Scan for the cell matching the given text and deliver its [X, Y] coordinate at center. 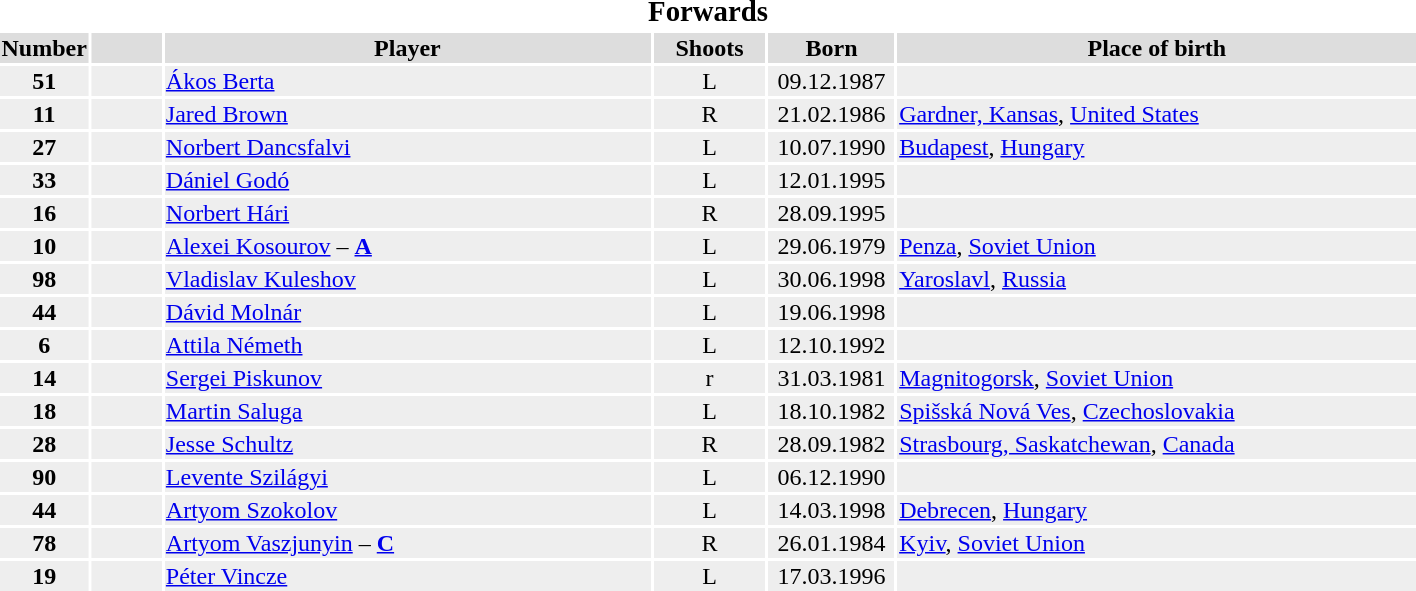
26.01.1984 [832, 543]
Born [832, 48]
Alexei Kosourov – A [407, 246]
12.10.1992 [832, 345]
21.02.1986 [832, 114]
51 [44, 81]
Number [44, 48]
78 [44, 543]
Norbert Dancsfalvi [407, 147]
Jared Brown [407, 114]
18.10.1982 [832, 411]
Péter Vincze [407, 576]
Martin Saluga [407, 411]
19.06.1998 [832, 312]
Sergei Piskunov [407, 378]
Dávid Molnár [407, 312]
Player [407, 48]
Jesse Schultz [407, 444]
Shoots [709, 48]
Norbert Hári [407, 213]
Attila Németh [407, 345]
10.07.1990 [832, 147]
27 [44, 147]
33 [44, 180]
31.03.1981 [832, 378]
10 [44, 246]
11 [44, 114]
28.09.1982 [832, 444]
Levente Szilágyi [407, 477]
Strasbourg, Saskatchewan, Canada [1157, 444]
16 [44, 213]
30.06.1998 [832, 279]
28.09.1995 [832, 213]
17.03.1996 [832, 576]
19 [44, 576]
Place of birth [1157, 48]
98 [44, 279]
Spišská Nová Ves, Czechoslovakia [1157, 411]
12.01.1995 [832, 180]
29.06.1979 [832, 246]
Debrecen, Hungary [1157, 510]
90 [44, 477]
Magnitogorsk, Soviet Union [1157, 378]
Gardner, Kansas, United States [1157, 114]
Dániel Godó [407, 180]
Vladislav Kuleshov [407, 279]
Budapest, Hungary [1157, 147]
28 [44, 444]
Artyom Vaszjunyin – C [407, 543]
Ákos Berta [407, 81]
6 [44, 345]
Yaroslavl, Russia [1157, 279]
06.12.1990 [832, 477]
14 [44, 378]
Penza, Soviet Union [1157, 246]
Kyiv, Soviet Union [1157, 543]
14.03.1998 [832, 510]
18 [44, 411]
r [709, 378]
09.12.1987 [832, 81]
Artyom Szokolov [407, 510]
